Scan for the cell matching the given text and deliver its [x, y] coordinate at center. 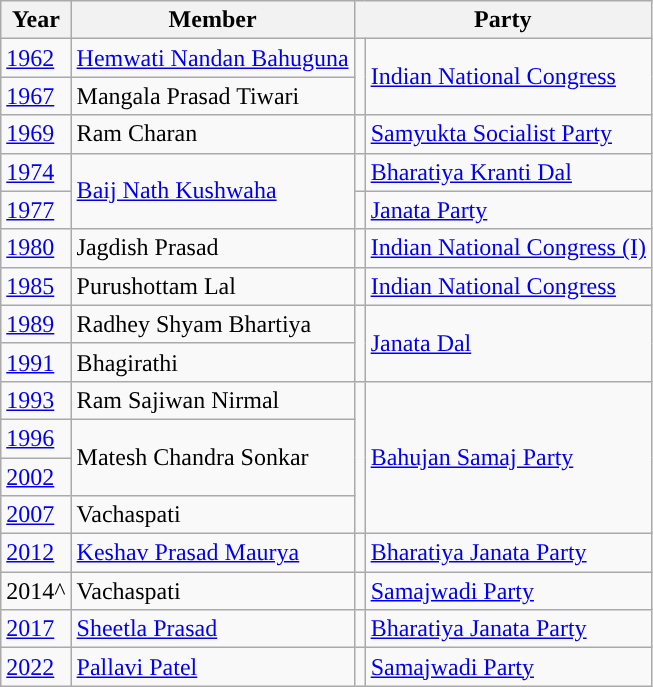
Bhagirathi [212, 362]
1993 [36, 400]
1977 [36, 210]
1969 [36, 134]
Janata Dal [508, 343]
Sheetla Prasad [212, 629]
Jagdish Prasad [212, 248]
1974 [36, 172]
Keshav Prasad Maurya [212, 553]
1989 [36, 324]
Samyukta Socialist Party [508, 134]
Year [36, 20]
Ram Charan [212, 134]
Radhey Shyam Bhartiya [212, 324]
1980 [36, 248]
Matesh Chandra Sonkar [212, 457]
2017 [36, 629]
Bharatiya Kranti Dal [508, 172]
Janata Party [508, 210]
1967 [36, 96]
Ram Sajiwan Nirmal [212, 400]
Mangala Prasad Tiwari [212, 96]
1962 [36, 58]
Member [212, 20]
Baij Nath Kushwaha [212, 191]
Party [502, 20]
Indian National Congress (I) [508, 248]
Hemwati Nandan Bahuguna [212, 58]
1996 [36, 438]
2022 [36, 667]
2007 [36, 515]
Bahujan Samaj Party [508, 457]
Purushottam Lal [212, 286]
1985 [36, 286]
Pallavi Patel [212, 667]
2012 [36, 553]
1991 [36, 362]
2002 [36, 477]
2014^ [36, 591]
